Extract the (x, y) coordinate from the center of the cell holding the provided text.  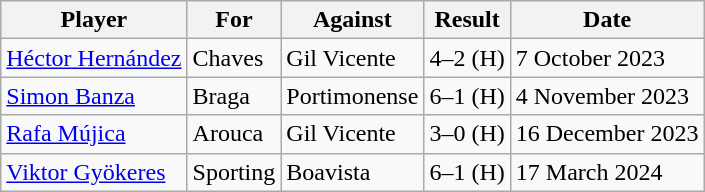
Simon Banza (94, 96)
3–0 (H) (467, 134)
7 October 2023 (607, 58)
Against (352, 20)
Arouca (234, 134)
4 November 2023 (607, 96)
4–2 (H) (467, 58)
For (234, 20)
Result (467, 20)
Braga (234, 96)
Rafa Mújica (94, 134)
Héctor Hernández (94, 58)
Portimonense (352, 96)
Sporting (234, 172)
Chaves (234, 58)
Viktor Gyökeres (94, 172)
Date (607, 20)
17 March 2024 (607, 172)
16 December 2023 (607, 134)
Player (94, 20)
Boavista (352, 172)
